Return [x, y] of the center of cell containing provided text 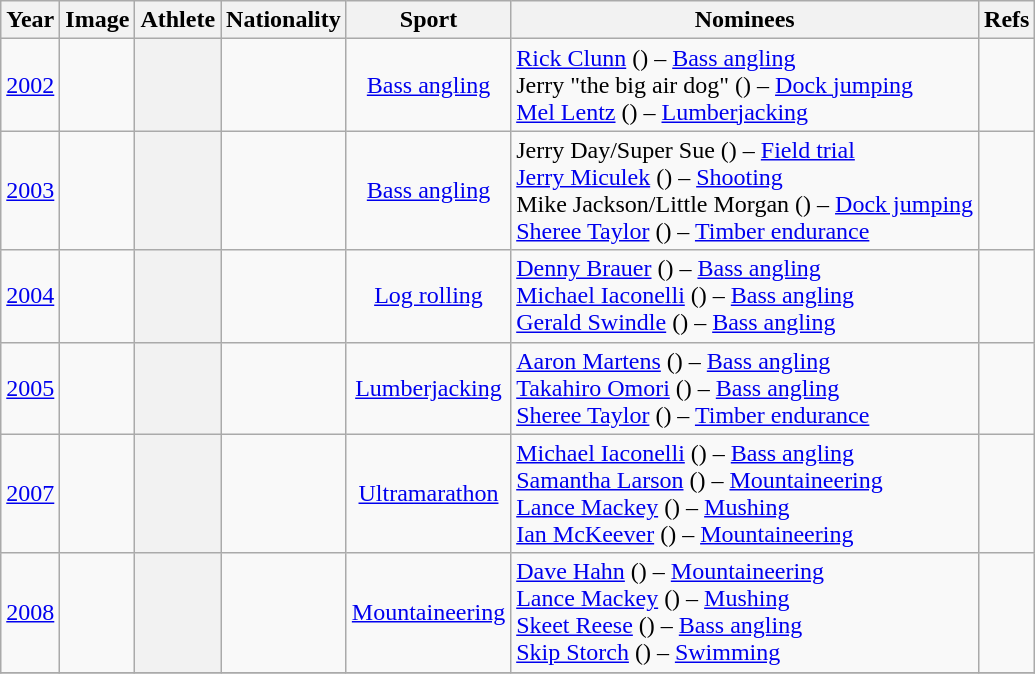
Nominees [745, 20]
Denny Brauer () – Bass anglingMichael Iaconelli () – Bass anglingGerald Swindle () – Bass angling [745, 296]
2008 [30, 612]
Dave Hahn () – MountaineeringLance Mackey () – MushingSkeet Reese () – Bass anglingSkip Storch () – Swimming [745, 612]
Nationality [284, 20]
Jerry Day/Super Sue () – Field trialJerry Miculek () – ShootingMike Jackson/Little Morgan () – Dock jumpingSheree Taylor () – Timber endurance [745, 190]
2003 [30, 190]
Refs [1007, 20]
Athlete [178, 20]
Log rolling [428, 296]
Michael Iaconelli () – Bass anglingSamantha Larson () – MountaineeringLance Mackey () – MushingIan McKeever () – Mountaineering [745, 494]
Aaron Martens () – Bass anglingTakahiro Omori () – Bass anglingSheree Taylor () – Timber endurance [745, 388]
2004 [30, 296]
Mountaineering [428, 612]
Rick Clunn () – Bass anglingJerry "the big air dog" () – Dock jumpingMel Lentz () – Lumberjacking [745, 85]
Ultramarathon [428, 494]
Lumberjacking [428, 388]
Year [30, 20]
Image [98, 20]
Sport [428, 20]
2005 [30, 388]
2007 [30, 494]
2002 [30, 85]
